Pinpoint the cell where the given text exists, returning its (X, Y) midpoint coordinate. 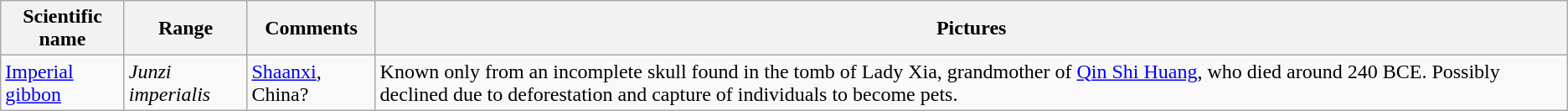
Junzi imperialis (186, 82)
Range (186, 29)
Comments (312, 29)
Shaanxi, China? (312, 82)
Pictures (972, 29)
Scientific name (63, 29)
Imperial gibbon (63, 82)
